Identify which cell holds the provided text, then report its (x, y) central coordinate. 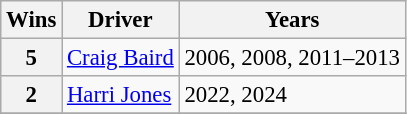
2006, 2008, 2011–2013 (292, 58)
Craig Baird (121, 58)
Driver (121, 20)
Harri Jones (121, 95)
5 (32, 58)
2022, 2024 (292, 95)
2 (32, 95)
Wins (32, 20)
Years (292, 20)
